Find where the given text appears and provide that cell's center as [X, Y] coordinate. 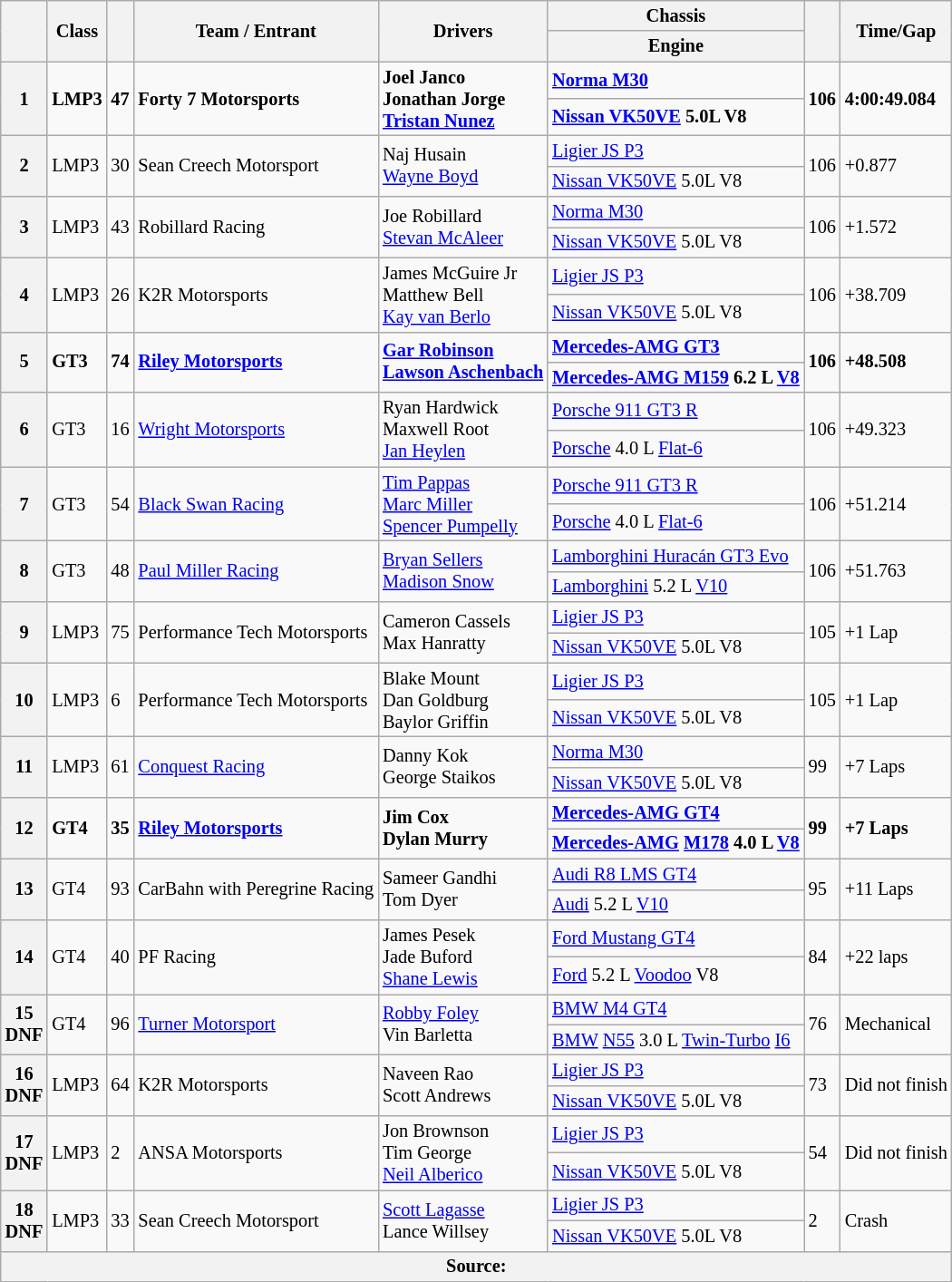
43 [120, 227]
+0.877 [896, 165]
4 [24, 295]
Lamborghini 5.2 L V10 [675, 587]
+38.709 [896, 295]
Ryan Hardwick Maxwell Root Jan Heylen [462, 430]
13 [24, 889]
61 [120, 767]
+48.508 [896, 363]
12 [24, 829]
Blake Mount Dan Goldburg Baylor Griffin [462, 700]
76 [822, 1025]
84 [822, 957]
35 [120, 829]
BMW M4 GT4 [675, 1009]
Time/Gap [896, 31]
7 [24, 504]
Black Swan Racing [257, 504]
Lamborghini Huracán GT3 Evo [675, 556]
Joe Robillard Stevan McAleer [462, 227]
Mechanical [896, 1025]
+51.763 [896, 571]
48 [120, 571]
1 [24, 99]
Team / Entrant [257, 31]
9 [24, 633]
40 [120, 957]
26 [120, 295]
Ford Mustang GT4 [675, 937]
15DNF [24, 1025]
Gar Robinson Lawson Aschenbach [462, 363]
18DNF [24, 1220]
Mercedes-AMG M178 4.0 L V8 [675, 843]
Joel Janco Jonathan Jorge Tristan Nunez [462, 99]
10 [24, 700]
33 [120, 1220]
Class [76, 31]
+1.572 [896, 227]
Mercedes-AMG GT3 [675, 347]
96 [120, 1025]
Sameer Gandhi Tom Dyer [462, 889]
Wright Motorsports [257, 430]
93 [120, 889]
Robillard Racing [257, 227]
16DNF [24, 1084]
Ford 5.2 L Voodoo V8 [675, 976]
Chassis [675, 15]
Forty 7 Motorsports [257, 99]
Drivers [462, 31]
3 [24, 227]
5 [24, 363]
30 [120, 165]
+22 laps [896, 957]
James Pesek Jade Buford Shane Lewis [462, 957]
74 [120, 363]
Conquest Racing [257, 767]
BMW N55 3.0 L Twin-Turbo I6 [675, 1040]
CarBahn with Peregrine Racing [257, 889]
Naveen Rao Scott Andrews [462, 1084]
95 [822, 889]
Source: [477, 1267]
Audi R8 LMS GT4 [675, 874]
47 [120, 99]
Paul Miller Racing [257, 571]
Bryan Sellers Madison Snow [462, 571]
11 [24, 767]
Naj Husain Wayne Boyd [462, 165]
Cameron Cassels Max Hanratty [462, 633]
ANSA Motorsports [257, 1153]
Jon Brownson Tim George Neil Alberico [462, 1153]
+51.214 [896, 504]
+49.323 [896, 430]
4:00:49.084 [896, 99]
17DNF [24, 1153]
73 [822, 1084]
Tim Pappas Marc Miller Spencer Pumpelly [462, 504]
PF Racing [257, 957]
8 [24, 571]
Turner Motorsport [257, 1025]
Audi 5.2 L V10 [675, 905]
16 [120, 430]
64 [120, 1084]
Jim Cox Dylan Murry [462, 829]
14 [24, 957]
Danny Kok George Staikos [462, 767]
Robby Foley Vin Barletta [462, 1025]
Crash [896, 1220]
Mercedes-AMG GT4 [675, 813]
James McGuire Jr Matthew Bell Kay van Berlo [462, 295]
Scott Lagasse Lance Willsey [462, 1220]
Mercedes-AMG M159 6.2 L V8 [675, 377]
+11 Laps [896, 889]
Engine [675, 46]
75 [120, 633]
